Locate the cell with the specified text and output its [x, y] center coordinate. 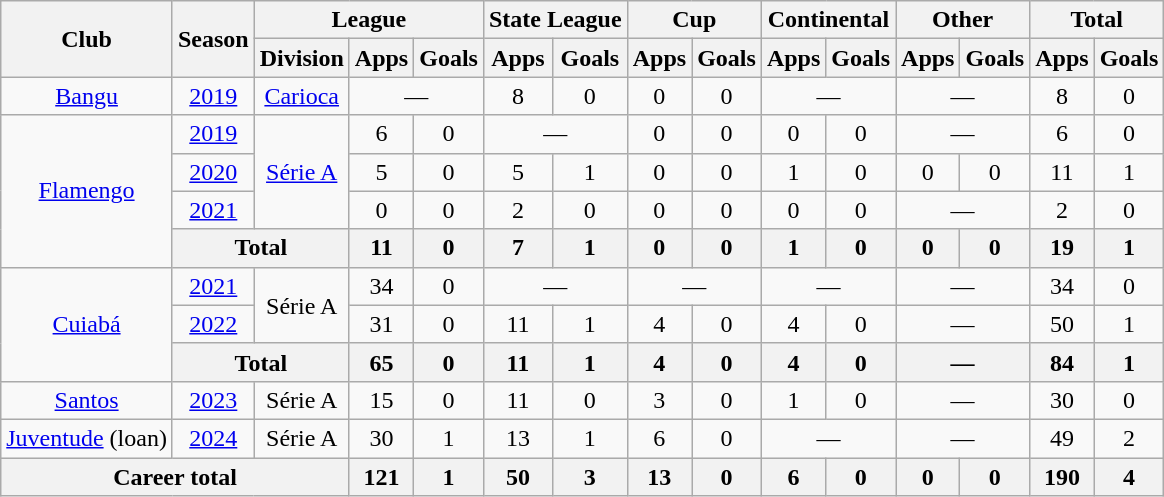
Bangu [87, 96]
Other [963, 20]
Division [302, 58]
2024 [213, 438]
19 [1062, 248]
Career total [176, 477]
31 [381, 324]
121 [381, 477]
Cup [694, 20]
65 [381, 362]
49 [1062, 438]
2022 [213, 324]
State League [555, 20]
7 [518, 248]
84 [1062, 362]
Carioca [302, 96]
15 [381, 400]
Continental [828, 20]
League [368, 20]
Cuiabá [87, 324]
Santos [87, 400]
2023 [213, 400]
Club [87, 39]
Juventude (loan) [87, 438]
190 [1062, 477]
Season [213, 39]
Flamengo [87, 191]
2020 [213, 172]
